Search for the cell housing the specified text and yield its [X, Y] center coordinate. 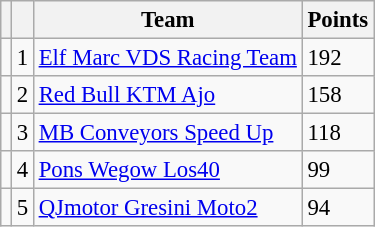
QJmotor Gresini Moto2 [168, 208]
4 [22, 170]
1 [22, 58]
Pons Wegow Los40 [168, 170]
3 [22, 133]
94 [338, 208]
MB Conveyors Speed Up [168, 133]
Points [338, 20]
2 [22, 95]
Team [168, 20]
192 [338, 58]
5 [22, 208]
118 [338, 133]
Red Bull KTM Ajo [168, 95]
158 [338, 95]
99 [338, 170]
Elf Marc VDS Racing Team [168, 58]
